Locate the cell with the specified text and output its [x, y] center coordinate. 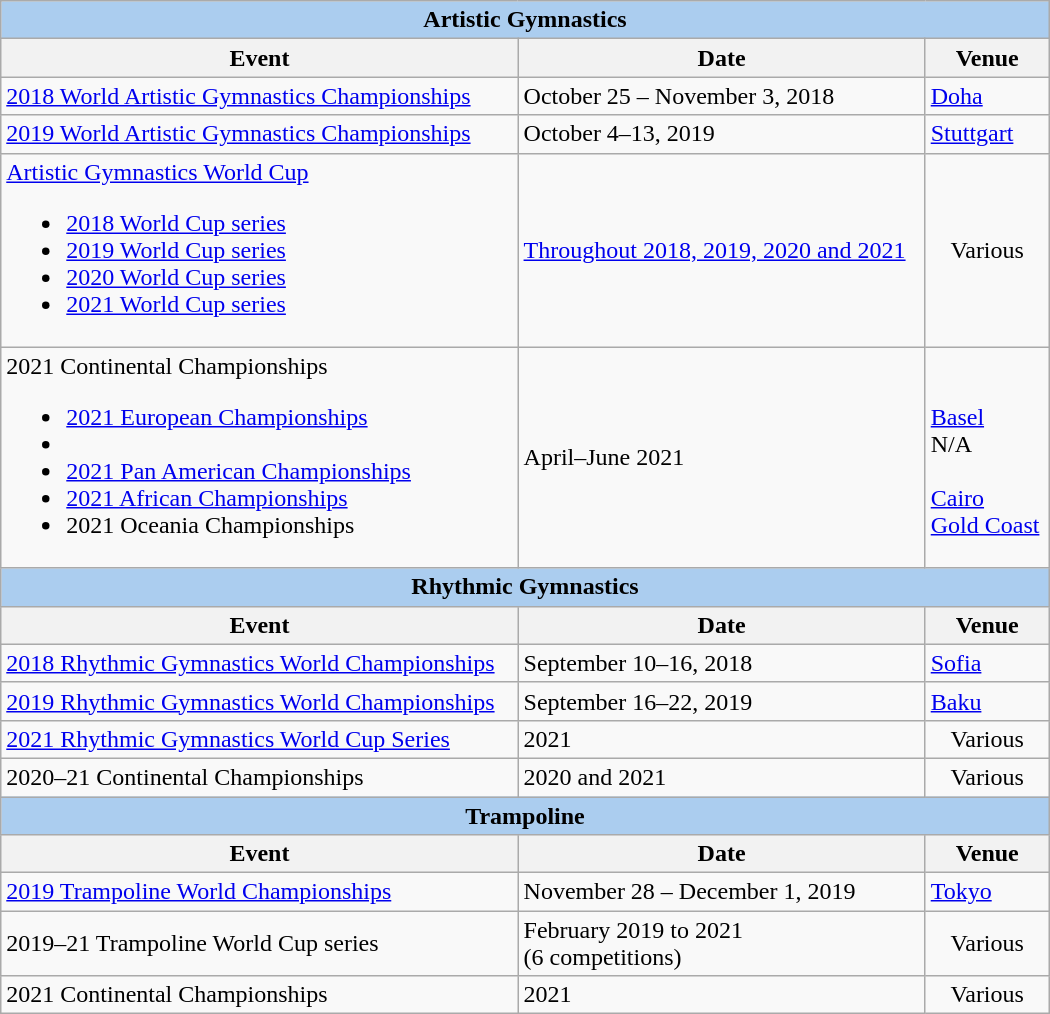
2020–21 Continental Championships [260, 777]
2019 Rhythmic Gymnastics World Championships [260, 701]
October 25 – November 3, 2018 [722, 96]
Rhythmic Gymnastics [525, 587]
2019 Trampoline World Championships [260, 892]
2018 World Artistic Gymnastics Championships [260, 96]
Artistic Gymnastics [525, 20]
September 10–16, 2018 [722, 663]
Baku [987, 701]
2021 Rhythmic Gymnastics World Cup Series [260, 739]
2019 World Artistic Gymnastics Championships [260, 134]
Artistic Gymnastics World Cup2018 World Cup series2019 World Cup series2020 World Cup series2021 World Cup series [260, 250]
Doha [987, 96]
BaselN/A Cairo Gold Coast [987, 458]
2021 Continental Championships [260, 995]
2019–21 Trampoline World Cup series [260, 944]
September 16–22, 2019 [722, 701]
April–June 2021 [722, 458]
Stuttgart [987, 134]
Tokyo [987, 892]
Throughout 2018, 2019, 2020 and 2021 [722, 250]
2020 and 2021 [722, 777]
February 2019 to 2021(6 competitions) [722, 944]
Sofia [987, 663]
Trampoline [525, 815]
2021 Continental Championships2021 European Championships2021 Pan American Championships2021 African Championships2021 Oceania Championships [260, 458]
October 4–13, 2019 [722, 134]
2018 Rhythmic Gymnastics World Championships [260, 663]
November 28 – December 1, 2019 [722, 892]
